Return the (X, Y) coordinate for the center point of the cell that contains the specified text.  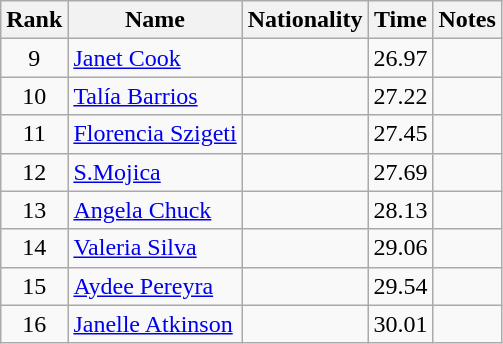
11 (34, 134)
13 (34, 210)
26.97 (400, 58)
27.69 (400, 172)
Janelle Atkinson (155, 324)
15 (34, 286)
Janet Cook (155, 58)
Aydee Pereyra (155, 286)
Nationality (305, 20)
Talía Barrios (155, 96)
12 (34, 172)
10 (34, 96)
27.45 (400, 134)
29.06 (400, 248)
14 (34, 248)
9 (34, 58)
S.Mojica (155, 172)
Notes (467, 20)
Rank (34, 20)
Valeria Silva (155, 248)
27.22 (400, 96)
Name (155, 20)
Angela Chuck (155, 210)
30.01 (400, 324)
28.13 (400, 210)
16 (34, 324)
29.54 (400, 286)
Time (400, 20)
Florencia Szigeti (155, 134)
